Output the [X, Y] coordinate of the center of the cell containing the given text.  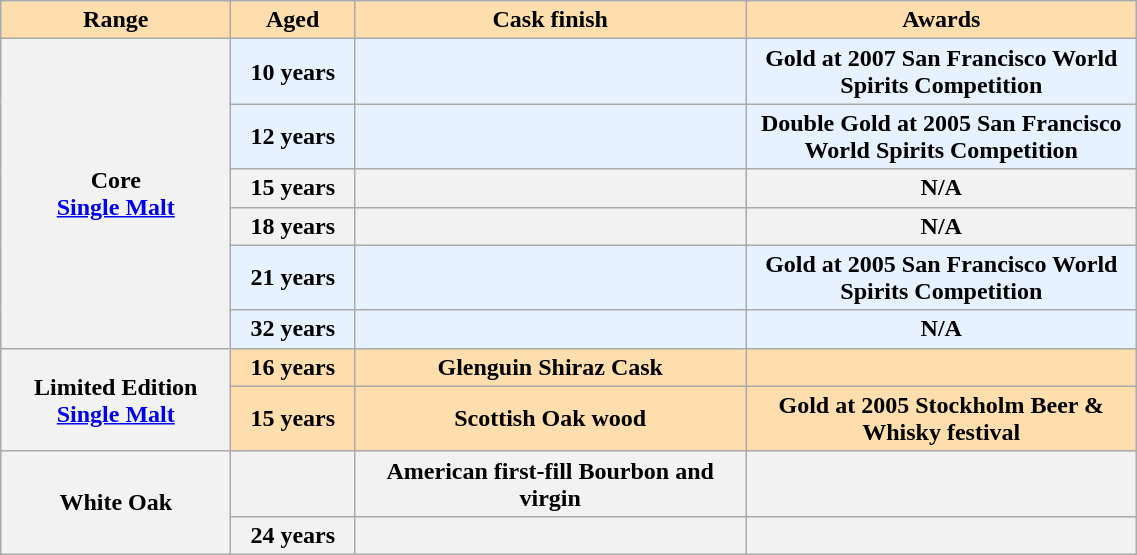
Glenguin Shiraz Cask [550, 367]
10 years [293, 72]
12 years [293, 136]
Awards [942, 20]
Cask finish [550, 20]
24 years [293, 535]
CoreSingle Malt [116, 194]
Gold at 2007 San Francisco World Spirits Competition [942, 72]
Limited EditionSingle Malt [116, 400]
18 years [293, 226]
Scottish Oak wood [550, 418]
Aged [293, 20]
White Oak [116, 502]
Gold at 2005 San Francisco World Spirits Competition [942, 278]
Gold at 2005 Stockholm Beer & Whisky festival [942, 418]
16 years [293, 367]
American first-fill Bourbon and virgin [550, 484]
21 years [293, 278]
Double Gold at 2005 San Francisco World Spirits Competition [942, 136]
32 years [293, 329]
Range [116, 20]
